Detect which cell encompasses the target text, then output its (X, Y) center coordinate. 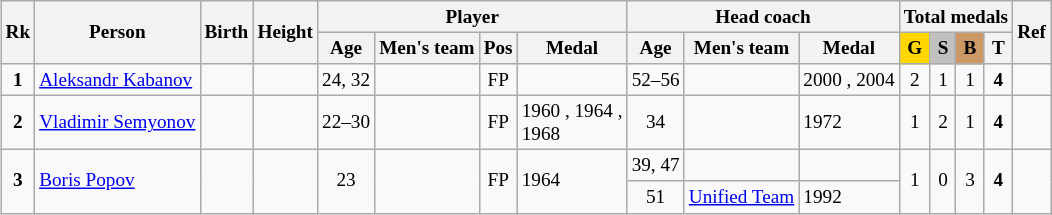
Total medals (956, 17)
Ref (1032, 32)
Aleksandr Kabanov (118, 80)
Unified Team (742, 197)
24, 32 (346, 80)
39, 47 (656, 166)
22–30 (346, 122)
1964 (572, 182)
0 (943, 182)
Rk (18, 32)
Pos (498, 48)
52–56 (656, 80)
23 (346, 182)
B (970, 48)
Birth (226, 32)
1992 (849, 197)
Person (118, 32)
Vladimir Semyonov (118, 122)
Head coach (763, 17)
Boris Popov (118, 182)
Player (472, 17)
1972 (849, 122)
1960 , 1964 ,1968 (572, 122)
34 (656, 122)
S (943, 48)
51 (656, 197)
2000 , 2004 (849, 80)
T (998, 48)
G (914, 48)
Height (286, 32)
